Extract the [x, y] coordinate from the center of the cell holding the provided text.  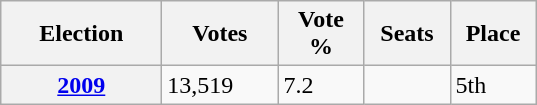
Election [82, 34]
5th [493, 85]
Place [493, 34]
Votes [220, 34]
2009 [82, 85]
Seats [407, 34]
Vote % [321, 34]
13,519 [220, 85]
7.2 [321, 85]
